Locate the cell with the specified text and output its (x, y) center coordinate. 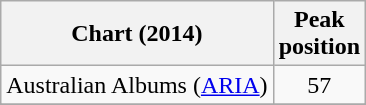
Peakposition (319, 34)
Chart (2014) (137, 34)
Australian Albums (ARIA) (137, 85)
57 (319, 85)
